Search for the cell housing the specified text and yield its [x, y] center coordinate. 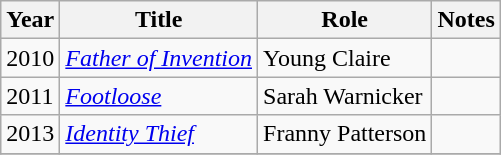
Sarah Warnicker [345, 96]
Identity Thief [159, 134]
Title [159, 20]
Franny Patterson [345, 134]
Year [30, 20]
Role [345, 20]
2011 [30, 96]
2013 [30, 134]
Footloose [159, 96]
Notes [466, 20]
Father of Invention [159, 58]
2010 [30, 58]
Young Claire [345, 58]
